Pinpoint the cell where the given text exists, returning its [X, Y] midpoint coordinate. 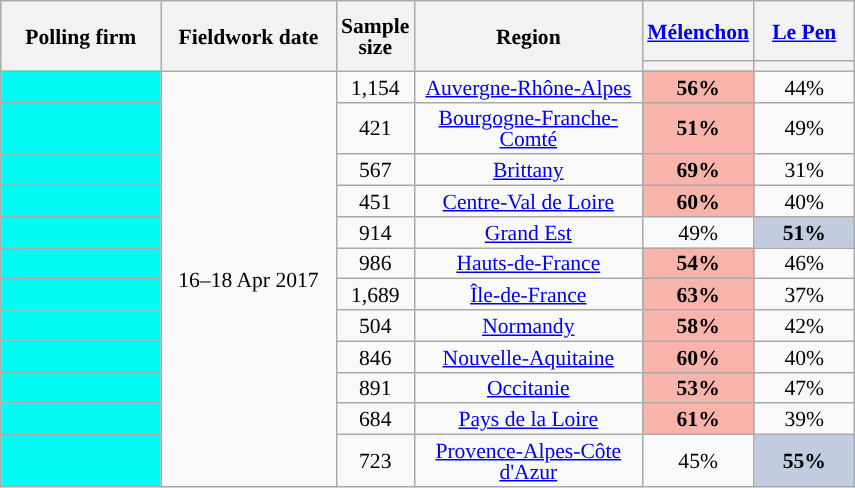
42% [804, 326]
Provence-Alpes-Côte d'Azur [528, 461]
1,689 [375, 294]
61% [698, 420]
891 [375, 388]
Occitanie [528, 388]
Normandy [528, 326]
54% [698, 264]
Centre-Val de Loire [528, 202]
Brittany [528, 170]
39% [804, 420]
Region [528, 36]
Hauts-de-France [528, 264]
421 [375, 128]
58% [698, 326]
Fieldwork date [248, 36]
Bourgogne-Franche-Comté [528, 128]
567 [375, 170]
Mélenchon [698, 31]
47% [804, 388]
684 [375, 420]
Polling firm [81, 36]
55% [804, 461]
1,154 [375, 86]
31% [804, 170]
Samplesize [375, 36]
56% [698, 86]
723 [375, 461]
69% [698, 170]
Le Pen [804, 31]
451 [375, 202]
16–18 Apr 2017 [248, 279]
914 [375, 232]
46% [804, 264]
Auvergne-Rhône-Alpes [528, 86]
Île-de-France [528, 294]
986 [375, 264]
44% [804, 86]
Nouvelle-Aquitaine [528, 356]
45% [698, 461]
Grand Est [528, 232]
63% [698, 294]
53% [698, 388]
504 [375, 326]
Pays de la Loire [528, 420]
846 [375, 356]
37% [804, 294]
